Detect which cell encompasses the target text, then output its (x, y) center coordinate. 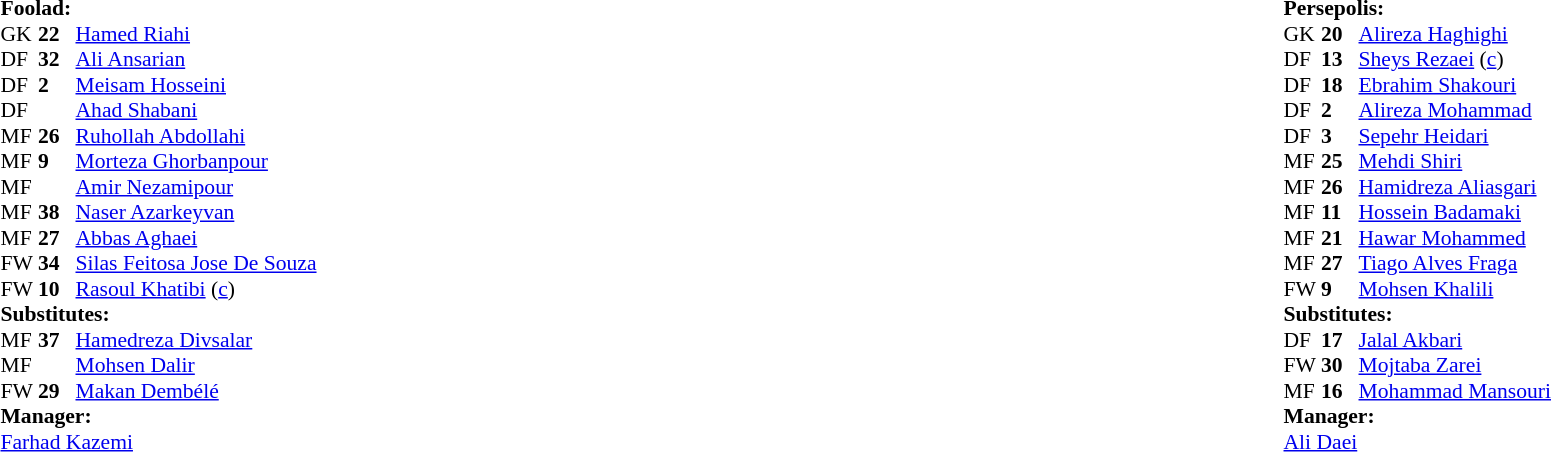
Hamedreza Divsalar (196, 340)
Hossein Badamaki (1455, 213)
Silas Feitosa Jose De Souza (196, 263)
37 (57, 340)
32 (57, 59)
29 (57, 391)
Naser Azarkeyvan (196, 213)
22 (57, 34)
Mohammad Mansouri (1455, 391)
Mohsen Khalili (1455, 289)
10 (57, 289)
Alireza Mohammad (1455, 111)
25 (1340, 161)
Sepehr Heidari (1455, 136)
20 (1340, 34)
Meisam Hosseini (196, 85)
Hamidreza Aliasgari (1455, 187)
Ebrahim Shakouri (1455, 85)
Ruhollah Abdollahi (196, 136)
Alireza Haghighi (1455, 34)
Ahad Shabani (196, 111)
Morteza Ghorbanpour (196, 161)
Sheys Rezaei (c) (1455, 59)
Ali Ansarian (196, 59)
Hamed Riahi (196, 34)
Mohsen Dalir (196, 365)
Jalal Akbari (1455, 340)
16 (1340, 391)
38 (57, 213)
34 (57, 263)
Mehdi Shiri (1455, 161)
Amir Nezamipour (196, 187)
Hawar Mohammed (1455, 238)
Tiago Alves Fraga (1455, 263)
Rasoul Khatibi (c) (196, 289)
11 (1340, 213)
17 (1340, 340)
Abbas Aghaei (196, 238)
13 (1340, 59)
Makan Dembélé (196, 391)
21 (1340, 238)
18 (1340, 85)
Mojtaba Zarei (1455, 365)
30 (1340, 365)
3 (1340, 136)
